Find where the given text appears and provide that cell's center as (X, Y) coordinate. 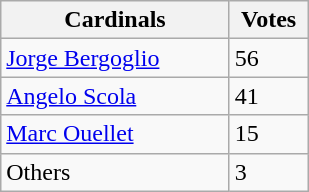
Marc Ouellet (116, 134)
15 (268, 134)
Jorge Bergoglio (116, 58)
Cardinals (116, 20)
3 (268, 172)
Angelo Scola (116, 96)
41 (268, 96)
56 (268, 58)
Votes (268, 20)
Others (116, 172)
